Search for the cell housing the specified text and yield its [x, y] center coordinate. 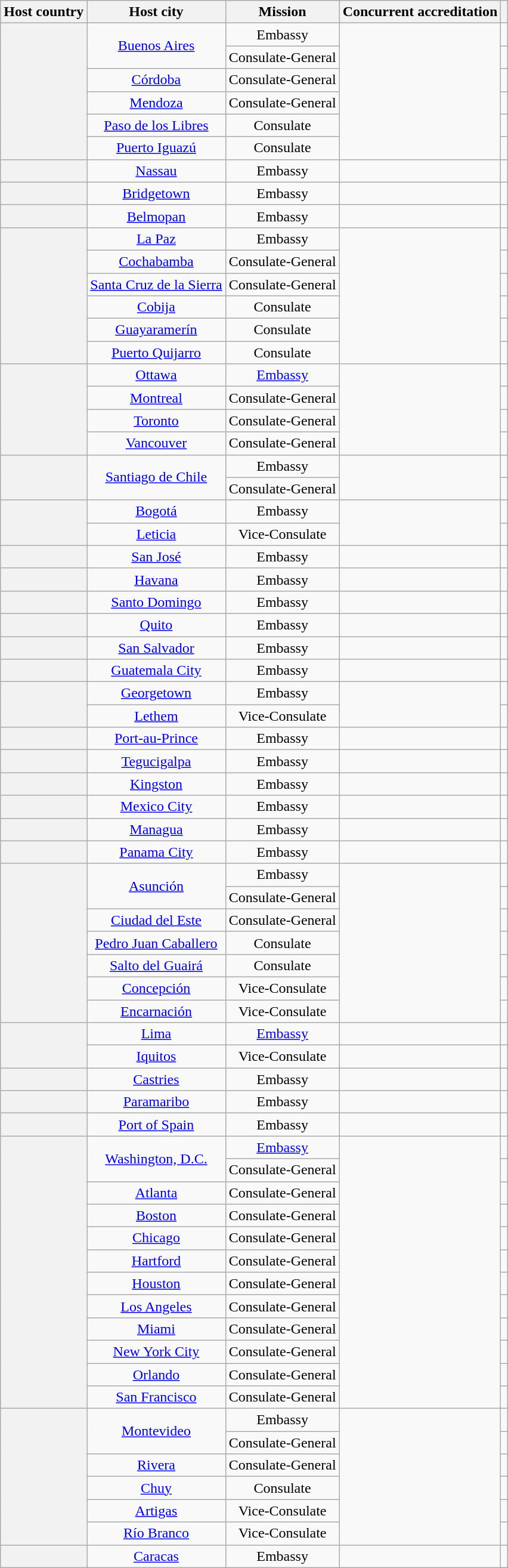
New York City [156, 1351]
Encarnación [156, 1011]
Vancouver [156, 443]
Iquitos [156, 1057]
Atlanta [156, 1193]
Managua [156, 829]
Mendoza [156, 103]
San José [156, 557]
Paso de los Libres [156, 125]
Ciudad del Este [156, 920]
La Paz [156, 239]
Boston [156, 1215]
Concepción [156, 988]
Tegucigalpa [156, 761]
Leticia [156, 534]
Havana [156, 579]
Washington, D.C. [156, 1159]
Quito [156, 625]
Lethem [156, 716]
Nassau [156, 171]
Port-au-Prince [156, 739]
Guatemala City [156, 671]
San Francisco [156, 1397]
Belmopan [156, 216]
Santiago de Chile [156, 477]
Lima [156, 1034]
Bridgetown [156, 193]
Orlando [156, 1374]
Miami [156, 1329]
Montreal [156, 398]
Puerto Iguazú [156, 148]
Mission [283, 12]
Mexico City [156, 807]
Chuy [156, 1488]
Guayaramerín [156, 330]
Caracas [156, 1556]
Georgetown [156, 693]
Panama City [156, 852]
Rivera [156, 1465]
Toronto [156, 421]
Host country [44, 12]
Los Angeles [156, 1306]
Montevideo [156, 1431]
Cobija [156, 307]
Concurrent accreditation [420, 12]
Houston [156, 1283]
San Salvador [156, 647]
Host city [156, 12]
Hartford [156, 1261]
Pedro Juan Caballero [156, 943]
Buenos Aires [156, 46]
Puerto Quijarro [156, 353]
Santa Cruz de la Sierra [156, 285]
Córdoba [156, 80]
Ottawa [156, 375]
Bogotá [156, 511]
Kingston [156, 784]
Río Branco [156, 1533]
Asunción [156, 886]
Artigas [156, 1511]
Port of Spain [156, 1125]
Salto del Guairá [156, 965]
Castries [156, 1079]
Chicago [156, 1238]
Cochabamba [156, 261]
Santo Domingo [156, 602]
Paramaribo [156, 1102]
